Search for the cell housing the specified text and yield its (X, Y) center coordinate. 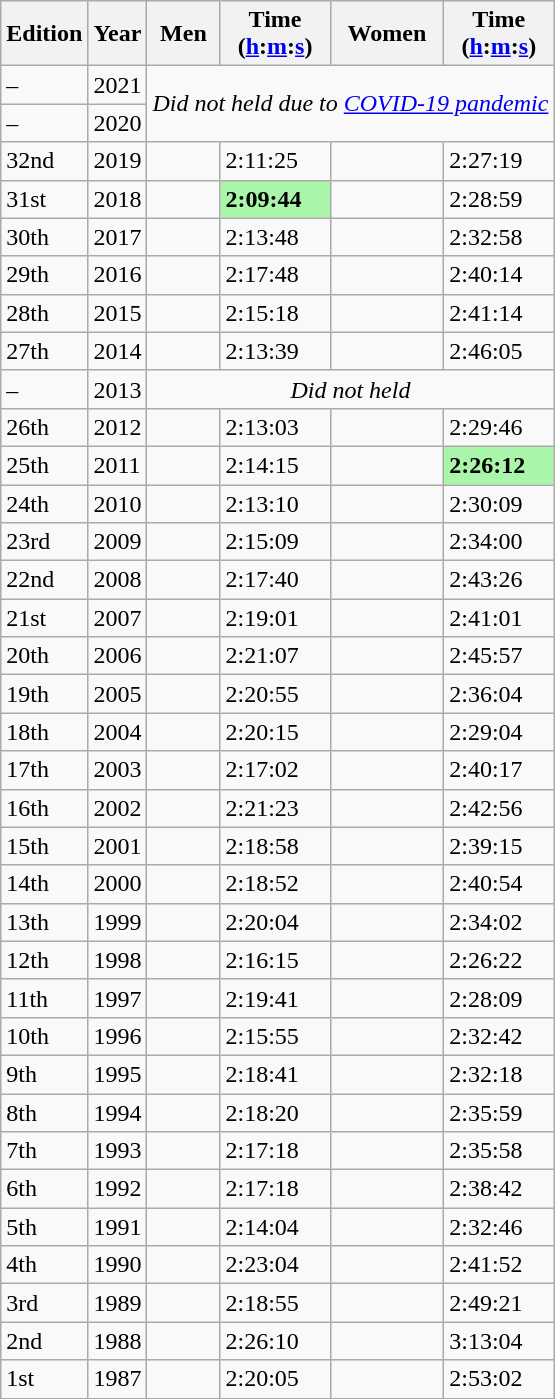
5th (44, 1227)
12th (44, 960)
16th (44, 808)
2:18:20 (275, 1113)
2:18:58 (275, 846)
1998 (118, 960)
2:21:23 (275, 808)
3rd (44, 1303)
2:23:04 (275, 1265)
2009 (118, 542)
2:43:26 (499, 580)
7th (44, 1151)
2:35:59 (499, 1113)
2012 (118, 427)
13th (44, 922)
2:19:01 (275, 618)
2:20:04 (275, 922)
1994 (118, 1113)
2:13:10 (275, 503)
2:36:04 (499, 694)
2008 (118, 580)
20th (44, 656)
2:15:09 (275, 542)
2:18:55 (275, 1303)
2:21:07 (275, 656)
2:30:09 (499, 503)
2:15:55 (275, 1036)
2:20:55 (275, 694)
29th (44, 275)
2:17:48 (275, 275)
2003 (118, 770)
2:40:54 (499, 884)
2006 (118, 656)
2:34:02 (499, 922)
1991 (118, 1227)
Year (118, 34)
1987 (118, 1379)
1993 (118, 1151)
2:29:04 (499, 732)
22nd (44, 580)
2:40:14 (499, 275)
17th (44, 770)
2:16:15 (275, 960)
2:49:21 (499, 1303)
2001 (118, 846)
2:15:18 (275, 313)
2014 (118, 351)
9th (44, 1074)
2:41:14 (499, 313)
2:13:03 (275, 427)
Did not held due to COVID-19 pandemic (350, 104)
2:34:00 (499, 542)
18th (44, 732)
2:45:57 (499, 656)
3:13:04 (499, 1341)
6th (44, 1189)
2:14:04 (275, 1227)
2019 (118, 161)
2:13:48 (275, 237)
31st (44, 199)
14th (44, 884)
2:11:25 (275, 161)
27th (44, 351)
2:20:15 (275, 732)
2:46:05 (499, 351)
2:35:58 (499, 1151)
2:09:44 (275, 199)
2:18:52 (275, 884)
2:28:59 (499, 199)
2:53:02 (499, 1379)
2002 (118, 808)
28th (44, 313)
2005 (118, 694)
32nd (44, 161)
2:18:41 (275, 1074)
2:13:39 (275, 351)
2:17:40 (275, 580)
2016 (118, 275)
2:39:15 (499, 846)
2:32:42 (499, 1036)
2010 (118, 503)
2020 (118, 123)
2:20:05 (275, 1379)
2:32:58 (499, 237)
2:28:09 (499, 998)
1989 (118, 1303)
2015 (118, 313)
2:26:10 (275, 1341)
1995 (118, 1074)
2:14:15 (275, 465)
Did not held (350, 389)
2021 (118, 85)
2:26:22 (499, 960)
1988 (118, 1341)
25th (44, 465)
2:40:17 (499, 770)
2:26:12 (499, 465)
30th (44, 237)
1990 (118, 1265)
4th (44, 1265)
2004 (118, 732)
2:41:01 (499, 618)
2011 (118, 465)
10th (44, 1036)
1992 (118, 1189)
19th (44, 694)
2:17:02 (275, 770)
2013 (118, 389)
2:19:41 (275, 998)
1996 (118, 1036)
2:42:56 (499, 808)
11th (44, 998)
2017 (118, 237)
2018 (118, 199)
2:41:52 (499, 1265)
1999 (118, 922)
2000 (118, 884)
2:32:18 (499, 1074)
2:27:19 (499, 161)
23rd (44, 542)
Men (184, 34)
8th (44, 1113)
2:29:46 (499, 427)
26th (44, 427)
21st (44, 618)
1997 (118, 998)
2:32:46 (499, 1227)
Edition (44, 34)
Women (387, 34)
24th (44, 503)
2:38:42 (499, 1189)
2007 (118, 618)
2nd (44, 1341)
15th (44, 846)
1st (44, 1379)
